Capture the cell that displays the provided text and extract its (X, Y) central coordinate. 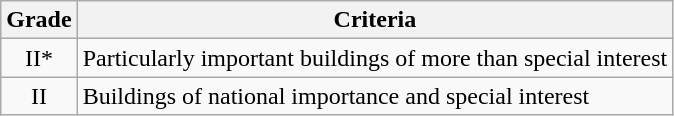
Particularly important buildings of more than special interest (375, 58)
Buildings of national importance and special interest (375, 96)
Grade (39, 20)
Criteria (375, 20)
II* (39, 58)
II (39, 96)
